Scan for the cell matching the given text and deliver its [x, y] coordinate at center. 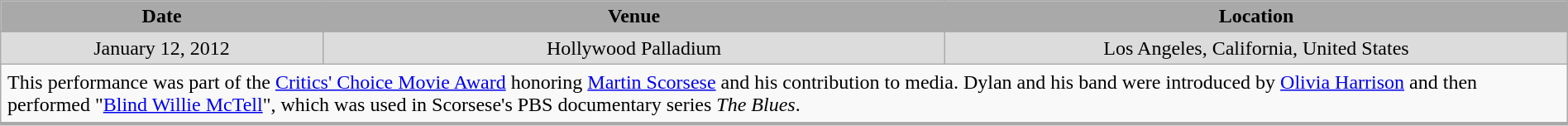
Date [162, 17]
January 12, 2012 [162, 48]
Venue [633, 17]
Location [1256, 17]
Los Angeles, California, United States [1256, 48]
Hollywood Palladium [633, 48]
